Return [x, y] of the center of cell containing provided text 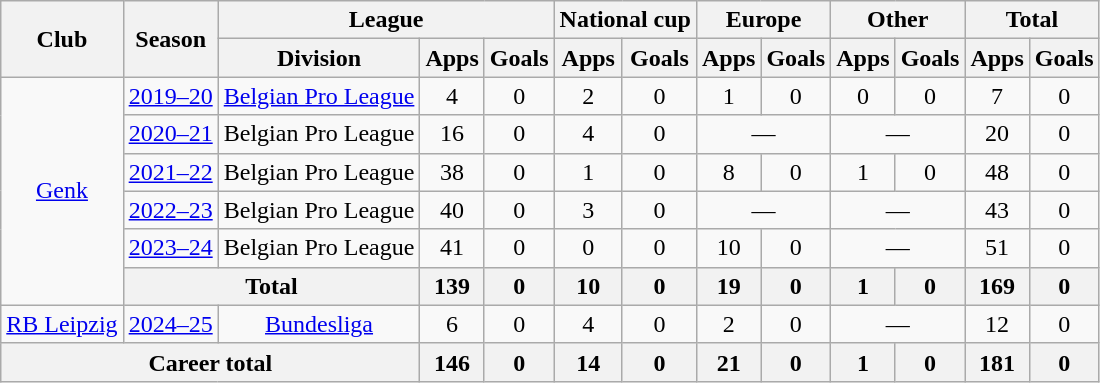
3 [588, 210]
16 [452, 134]
Other [898, 20]
40 [452, 210]
Bundesliga [319, 324]
National cup [625, 20]
6 [452, 324]
2020–21 [170, 134]
2023–24 [170, 248]
48 [997, 172]
2021–22 [170, 172]
Season [170, 39]
21 [728, 362]
RB Leipzig [62, 324]
2024–25 [170, 324]
19 [728, 286]
41 [452, 248]
7 [997, 96]
2022–23 [170, 210]
14 [588, 362]
38 [452, 172]
12 [997, 324]
51 [997, 248]
Career total [210, 362]
Division [319, 58]
Europe [763, 20]
169 [997, 286]
8 [728, 172]
139 [452, 286]
43 [997, 210]
20 [997, 134]
League [386, 20]
2019–20 [170, 96]
Genk [62, 191]
Club [62, 39]
146 [452, 362]
181 [997, 362]
